Search for the cell housing the specified text and yield its (X, Y) center coordinate. 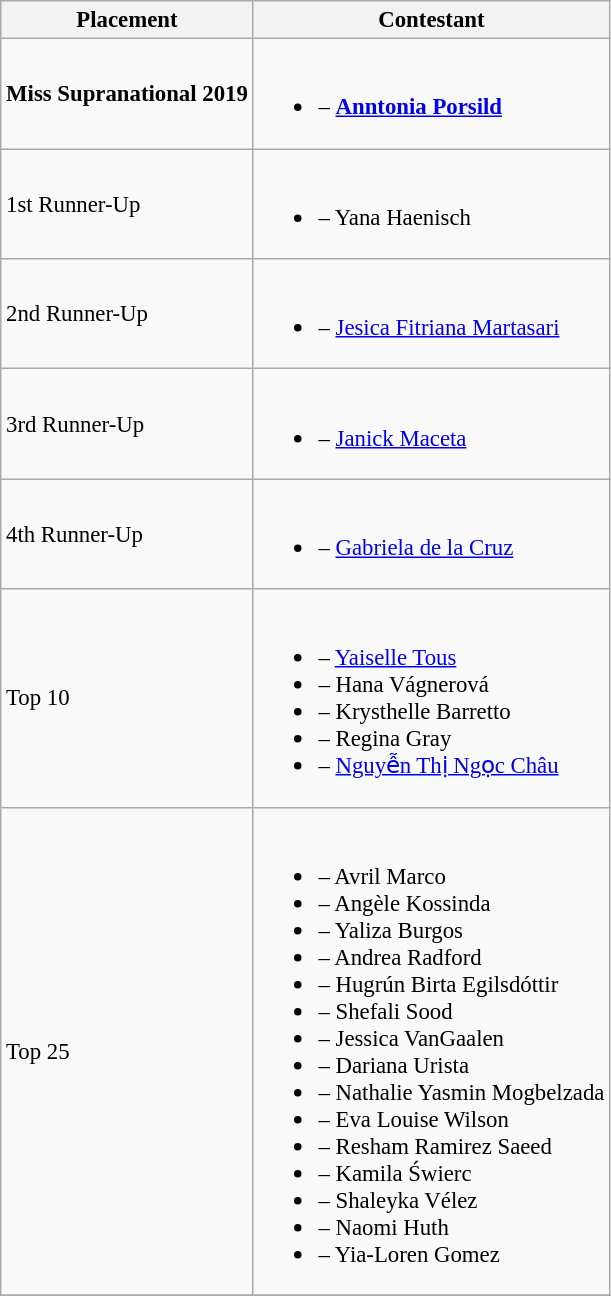
Top 25 (127, 1051)
Top 10 (127, 698)
2nd Runner-Up (127, 314)
– Anntonia Porsild (432, 94)
Placement (127, 20)
4th Runner-Up (127, 534)
– Jesica Fitriana Martasari (432, 314)
– Gabriela de la Cruz (432, 534)
– Yaiselle Tous – Hana Vágnerová – Krysthelle Barretto – Regina Gray – Nguyễn Thị Ngọc Châu (432, 698)
1st Runner-Up (127, 204)
– Janick Maceta (432, 424)
Contestant (432, 20)
– Yana Haenisch (432, 204)
3rd Runner-Up (127, 424)
Miss Supranational 2019 (127, 94)
